Provide the [X, Y] coordinate of the cell's center where the given text is located.  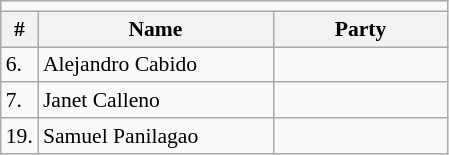
Name [156, 29]
Party [360, 29]
6. [20, 65]
Samuel Panilagao [156, 136]
Janet Calleno [156, 101]
Alejandro Cabido [156, 65]
7. [20, 101]
19. [20, 136]
# [20, 29]
